Extract the (x, y) coordinate from the center of the cell holding the provided text.  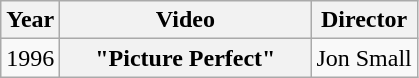
Jon Small (364, 58)
1996 (30, 58)
"Picture Perfect" (186, 58)
Director (364, 20)
Year (30, 20)
Video (186, 20)
